For the text-containing cell, return its midpoint in [X, Y] coordinate format. 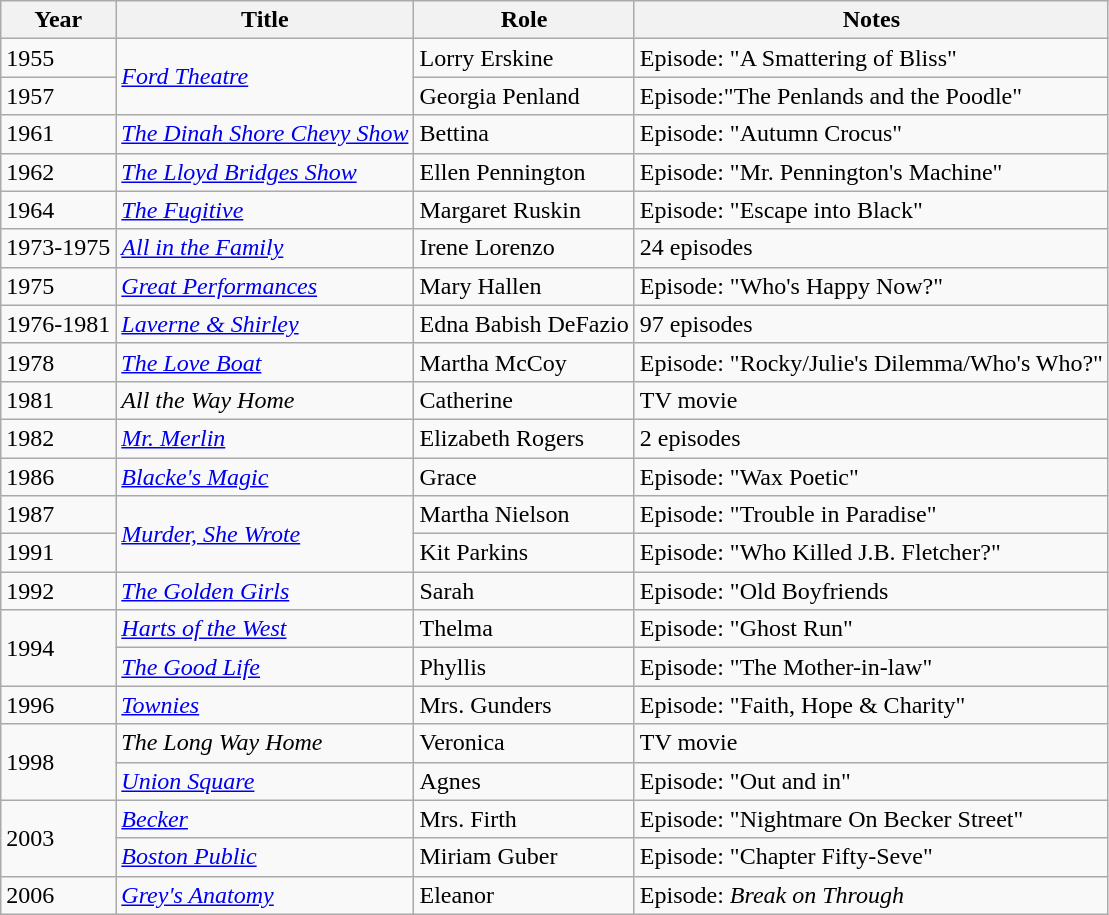
Margaret Ruskin [524, 210]
1957 [58, 96]
All in the Family [265, 248]
The Dinah Shore Chevy Show [265, 134]
Boston Public [265, 857]
Episode: "Faith, Hope & Charity" [871, 705]
Episode: "Autumn Crocus" [871, 134]
Agnes [524, 781]
1991 [58, 553]
Episode: "The Mother-in-law" [871, 667]
1987 [58, 515]
Becker [265, 819]
2 episodes [871, 438]
97 episodes [871, 324]
Episode: "Rocky/Julie's Dilemma/Who's Who?" [871, 362]
1978 [58, 362]
Episode: Break on Through [871, 895]
Georgia Penland [524, 96]
Role [524, 20]
Elizabeth Rogers [524, 438]
Harts of the West [265, 629]
Veronica [524, 743]
Mrs. Gunders [524, 705]
Catherine [524, 400]
The Golden Girls [265, 591]
1976-1981 [58, 324]
The Love Boat [265, 362]
Episode: "Mr. Pennington's Machine" [871, 172]
Lorry Erskine [524, 58]
1986 [58, 477]
Episode: "A Smattering of Bliss" [871, 58]
24 episodes [871, 248]
Union Square [265, 781]
1992 [58, 591]
Blacke's Magic [265, 477]
The Long Way Home [265, 743]
Miriam Guber [524, 857]
Sarah [524, 591]
1982 [58, 438]
Episode: "Trouble in Paradise" [871, 515]
1973-1975 [58, 248]
1964 [58, 210]
Episode: "Who Killed J.B. Fletcher?" [871, 553]
Episode: "Ghost Run" [871, 629]
The Fugitive [265, 210]
Episode: "Escape into Black" [871, 210]
Phyllis [524, 667]
The Lloyd Bridges Show [265, 172]
Mr. Merlin [265, 438]
Episode: "Old Boyfriends [871, 591]
Ellen Pennington [524, 172]
Great Performances [265, 286]
Eleanor [524, 895]
Episode:"The Penlands and the Poodle" [871, 96]
1975 [58, 286]
Bettina [524, 134]
Episode: "Chapter Fifty-Seve" [871, 857]
2003 [58, 838]
Martha Nielson [524, 515]
Mary Hallen [524, 286]
Thelma [524, 629]
1998 [58, 762]
Kit Parkins [524, 553]
Episode: "Wax Poetic" [871, 477]
Edna Babish DeFazio [524, 324]
Year [58, 20]
Episode: "Who's Happy Now?" [871, 286]
Ford Theatre [265, 77]
1981 [58, 400]
1996 [58, 705]
Episode: "Nightmare On Becker Street" [871, 819]
Grace [524, 477]
Laverne & Shirley [265, 324]
Irene Lorenzo [524, 248]
Townies [265, 705]
1955 [58, 58]
1994 [58, 648]
All the Way Home [265, 400]
Grey's Anatomy [265, 895]
Mrs. Firth [524, 819]
Episode: "Out and in" [871, 781]
Murder, She Wrote [265, 534]
Notes [871, 20]
2006 [58, 895]
Title [265, 20]
1961 [58, 134]
The Good Life [265, 667]
Martha McCoy [524, 362]
1962 [58, 172]
